Capture the cell that displays the provided text and extract its [X, Y] central coordinate. 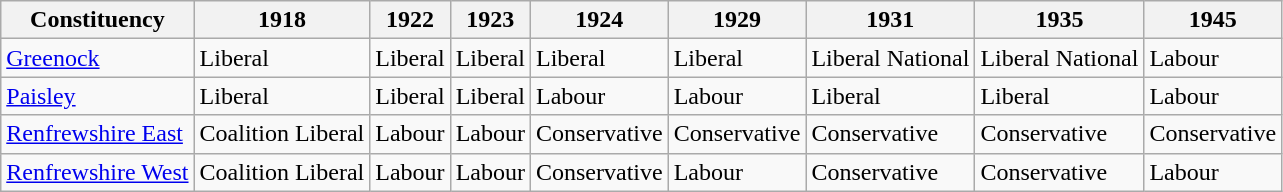
Paisley [98, 96]
1924 [599, 20]
1929 [737, 20]
1935 [1060, 20]
1922 [410, 20]
Constituency [98, 20]
Renfrewshire East [98, 134]
Greenock [98, 58]
1945 [1213, 20]
1931 [890, 20]
1923 [490, 20]
1918 [282, 20]
Renfrewshire West [98, 172]
